From the cell containing the given text, extract its center point as (X, Y) coordinate. 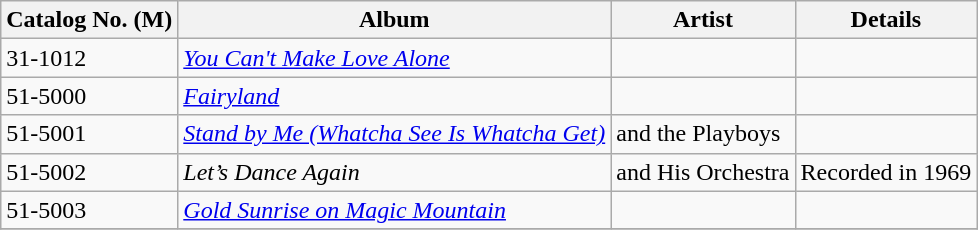
Artist (703, 20)
and the Playboys (703, 134)
31-1012 (90, 58)
You Can't Make Love Alone (394, 58)
51-5000 (90, 96)
Details (886, 20)
Fairyland (394, 96)
51-5001 (90, 134)
Stand by Me (Whatcha See Is Whatcha Get) (394, 134)
Recorded in 1969 (886, 172)
51-5003 (90, 210)
Gold Sunrise on Magic Mountain (394, 210)
Catalog No. (M) (90, 20)
Album (394, 20)
51-5002 (90, 172)
Let’s Dance Again (394, 172)
and His Orchestra (703, 172)
